Extract the [X, Y] coordinate from the center of the cell holding the provided text.  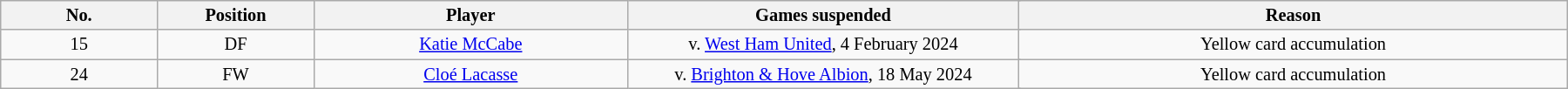
Position [236, 15]
Player [470, 15]
Cloé Lacasse [470, 74]
v. West Ham United, 4 February 2024 [823, 44]
No. [79, 15]
Reason [1293, 15]
Games suspended [823, 15]
Katie McCabe [470, 44]
24 [79, 74]
15 [79, 44]
DF [236, 44]
v. Brighton & Hove Albion, 18 May 2024 [823, 74]
FW [236, 74]
